Output the [x, y] coordinate of the center of the cell containing the given text.  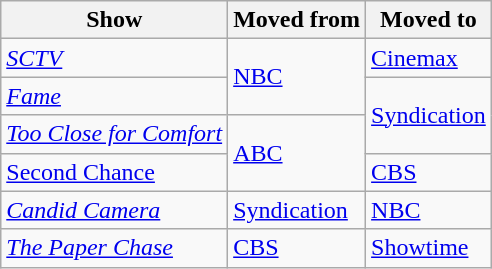
Cinemax [429, 58]
Too Close for Comfort [114, 134]
The Paper Chase [114, 248]
Moved from [297, 20]
ABC [297, 153]
SCTV [114, 58]
Showtime [429, 248]
Moved to [429, 20]
Fame [114, 96]
Second Chance [114, 172]
Show [114, 20]
Candid Camera [114, 210]
